Scan for the cell matching the given text and deliver its [X, Y] coordinate at center. 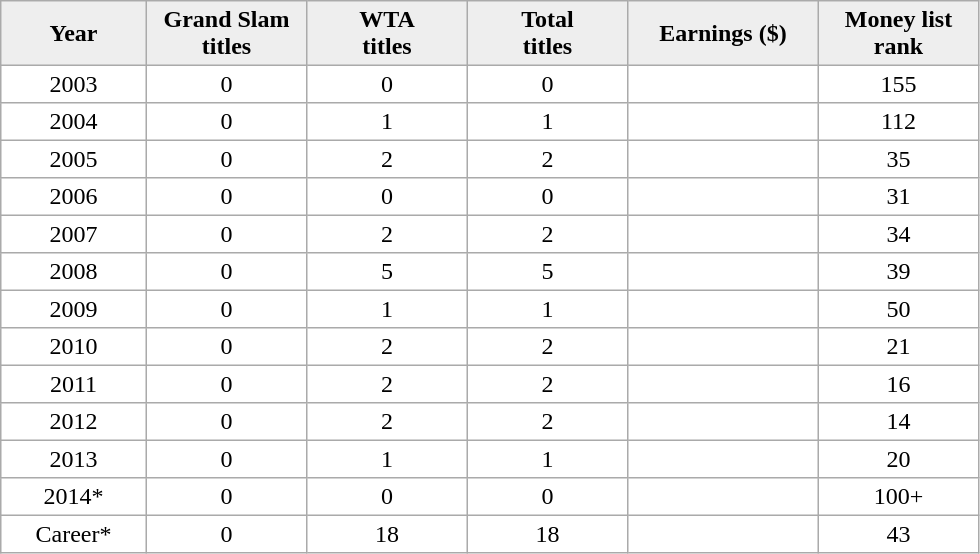
2005 [74, 159]
43 [898, 534]
Year [74, 33]
2011 [74, 384]
155 [898, 84]
2009 [74, 309]
2004 [74, 122]
16 [898, 384]
35 [898, 159]
2010 [74, 347]
20 [898, 459]
Total titles [547, 33]
Earnings ($) [723, 33]
Career* [74, 534]
2014* [74, 497]
WTA titles [387, 33]
34 [898, 234]
100+ [898, 497]
Money list rank [898, 33]
2003 [74, 84]
39 [898, 272]
2008 [74, 272]
50 [898, 309]
2012 [74, 422]
Grand Slam titles [226, 33]
21 [898, 347]
31 [898, 197]
2007 [74, 234]
112 [898, 122]
2013 [74, 459]
2006 [74, 197]
14 [898, 422]
